Identify which cell holds the provided text, then report its (X, Y) central coordinate. 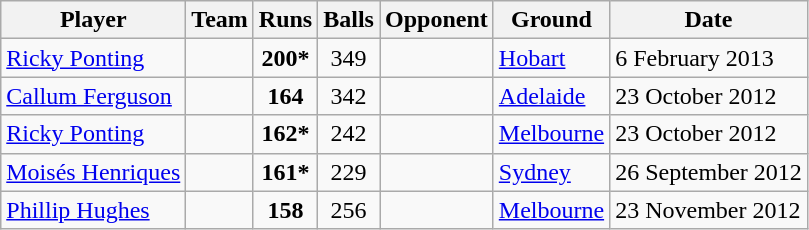
164 (285, 96)
Moisés Henriques (94, 172)
Date (709, 20)
162* (285, 134)
Hobart (551, 58)
Callum Ferguson (94, 96)
23 November 2012 (709, 210)
Sydney (551, 172)
Balls (349, 20)
6 February 2013 (709, 58)
256 (349, 210)
200* (285, 58)
158 (285, 210)
Runs (285, 20)
Ground (551, 20)
Opponent (437, 20)
26 September 2012 (709, 172)
242 (349, 134)
342 (349, 96)
Adelaide (551, 96)
Player (94, 20)
229 (349, 172)
Phillip Hughes (94, 210)
Team (220, 20)
161* (285, 172)
349 (349, 58)
